Return (x, y) of the center of cell containing provided text 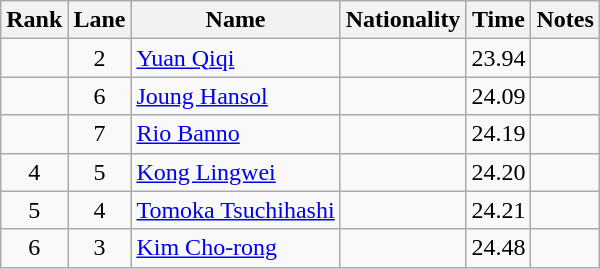
Notes (565, 20)
Name (236, 20)
Nationality (403, 20)
Tomoka Tsuchihashi (236, 210)
Kong Lingwei (236, 172)
Rank (34, 20)
Joung Hansol (236, 96)
Kim Cho-rong (236, 248)
7 (100, 134)
Rio Banno (236, 134)
3 (100, 248)
24.48 (498, 248)
Lane (100, 20)
24.20 (498, 172)
24.21 (498, 210)
23.94 (498, 58)
24.19 (498, 134)
Yuan Qiqi (236, 58)
24.09 (498, 96)
Time (498, 20)
2 (100, 58)
